Locate the cell with the specified text and output its [x, y] center coordinate. 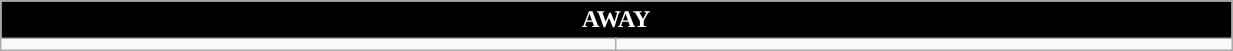
AWAY [616, 20]
